Detect which cell encompasses the target text, then output its [X, Y] center coordinate. 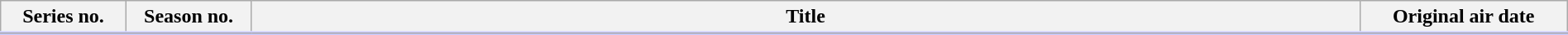
Title [806, 17]
Season no. [189, 17]
Series no. [64, 17]
Original air date [1464, 17]
